Find where the given text appears and provide that cell's center as [x, y] coordinate. 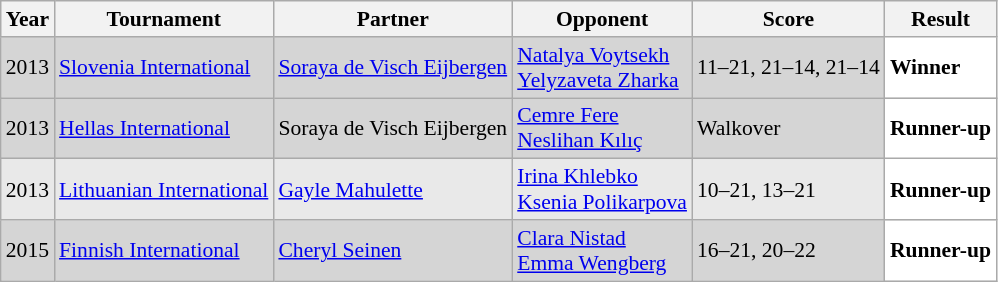
Natalya Voytsekh Yelyzaveta Zharka [602, 68]
Tournament [164, 19]
Opponent [602, 19]
Cheryl Seinen [392, 250]
16–21, 20–22 [788, 250]
Slovenia International [164, 68]
Year [28, 19]
Walkover [788, 128]
Hellas International [164, 128]
Gayle Mahulette [392, 190]
2015 [28, 250]
Cemre Fere Neslihan Kılıç [602, 128]
Partner [392, 19]
Score [788, 19]
10–21, 13–21 [788, 190]
Result [940, 19]
Winner [940, 68]
Lithuanian International [164, 190]
11–21, 21–14, 21–14 [788, 68]
Finnish International [164, 250]
Clara Nistad Emma Wengberg [602, 250]
Irina Khlebko Ksenia Polikarpova [602, 190]
